Determine the (x, y) coordinate at the center of the cell enclosing the given text.  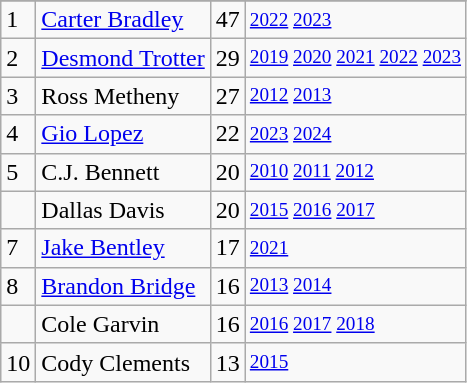
Ross Metheny (123, 96)
2010 2011 2012 (355, 172)
2016 2017 2018 (355, 324)
Cody Clements (123, 362)
3 (18, 96)
5 (18, 172)
Desmond Trotter (123, 58)
Carter Bradley (123, 20)
1 (18, 20)
47 (228, 20)
2015 2016 2017 (355, 210)
8 (18, 286)
2023 2024 (355, 134)
22 (228, 134)
4 (18, 134)
C.J. Bennett (123, 172)
2022 2023 (355, 20)
Brandon Bridge (123, 286)
Gio Lopez (123, 134)
Dallas Davis (123, 210)
10 (18, 362)
7 (18, 248)
2013 2014 (355, 286)
2021 (355, 248)
Cole Garvin (123, 324)
2015 (355, 362)
13 (228, 362)
Jake Bentley (123, 248)
17 (228, 248)
2019 2020 2021 2022 2023 (355, 58)
2 (18, 58)
29 (228, 58)
2012 2013 (355, 96)
27 (228, 96)
